Extract the (X, Y) coordinate from the center of the cell holding the provided text.  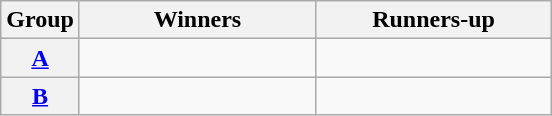
Group (40, 20)
Winners (197, 20)
B (40, 96)
Runners-up (433, 20)
A (40, 58)
